Identify which cell holds the provided text, then report its [X, Y] central coordinate. 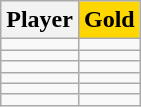
Player [40, 20]
Gold [109, 20]
